Determine the [X, Y] coordinate at the center of the cell enclosing the given text.  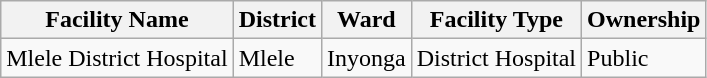
Ward [366, 20]
Public [644, 58]
Mlele [277, 58]
Facility Name [117, 20]
District [277, 20]
Ownership [644, 20]
Mlele District Hospital [117, 58]
Facility Type [496, 20]
Inyonga [366, 58]
District Hospital [496, 58]
